Scan for the cell matching the given text and deliver its [x, y] coordinate at center. 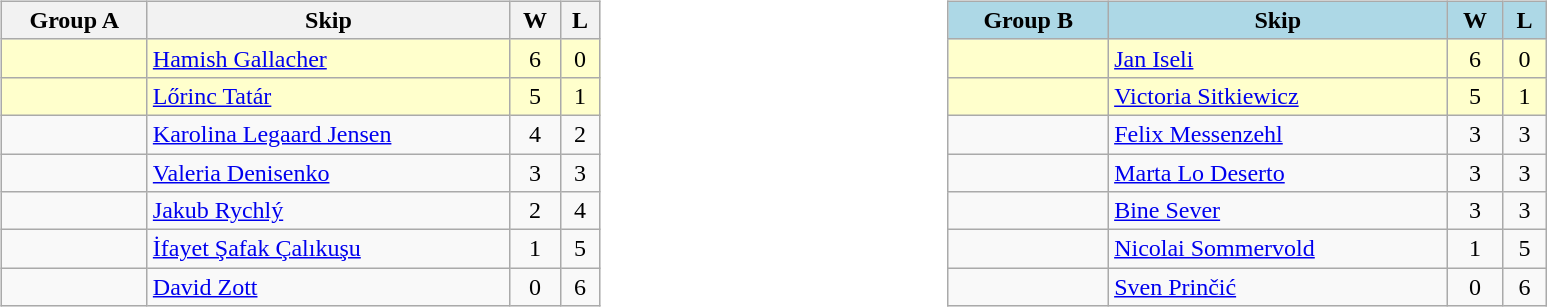
Felix Messenzehl [1278, 134]
Marta Lo Deserto [1278, 173]
Nicolai Sommervold [1278, 249]
İfayet Şafak Çalıkuşu [328, 249]
Jakub Rychlý [328, 211]
Group A [74, 20]
David Zott [328, 287]
Karolina Legaard Jensen [328, 134]
Bine Sever [1278, 211]
Valeria Denisenko [328, 173]
Hamish Gallacher [328, 58]
Sven Prinčić [1278, 287]
Jan Iseli [1278, 58]
Lőrinc Tatár [328, 96]
Victoria Sitkiewicz [1278, 96]
Group B [1028, 20]
